Return [x, y] of the center of cell containing provided text 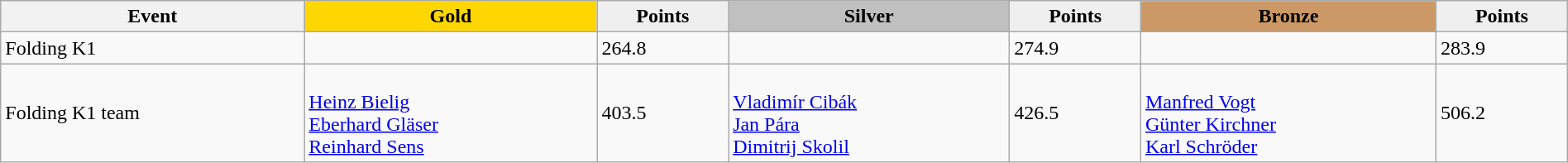
264.8 [663, 48]
274.9 [1075, 48]
403.5 [663, 113]
506.2 [1502, 113]
283.9 [1502, 48]
Silver [869, 17]
Event [152, 17]
Folding K1 team [152, 113]
Vladimír CibákJan PáraDimitrij Skolil [869, 113]
Bronze [1288, 17]
Folding K1 [152, 48]
Heinz BieligEberhard GläserReinhard Sens [451, 113]
Gold [451, 17]
Manfred VogtGünter KirchnerKarl Schröder [1288, 113]
426.5 [1075, 113]
